Find where the given text appears and provide that cell's center as [x, y] coordinate. 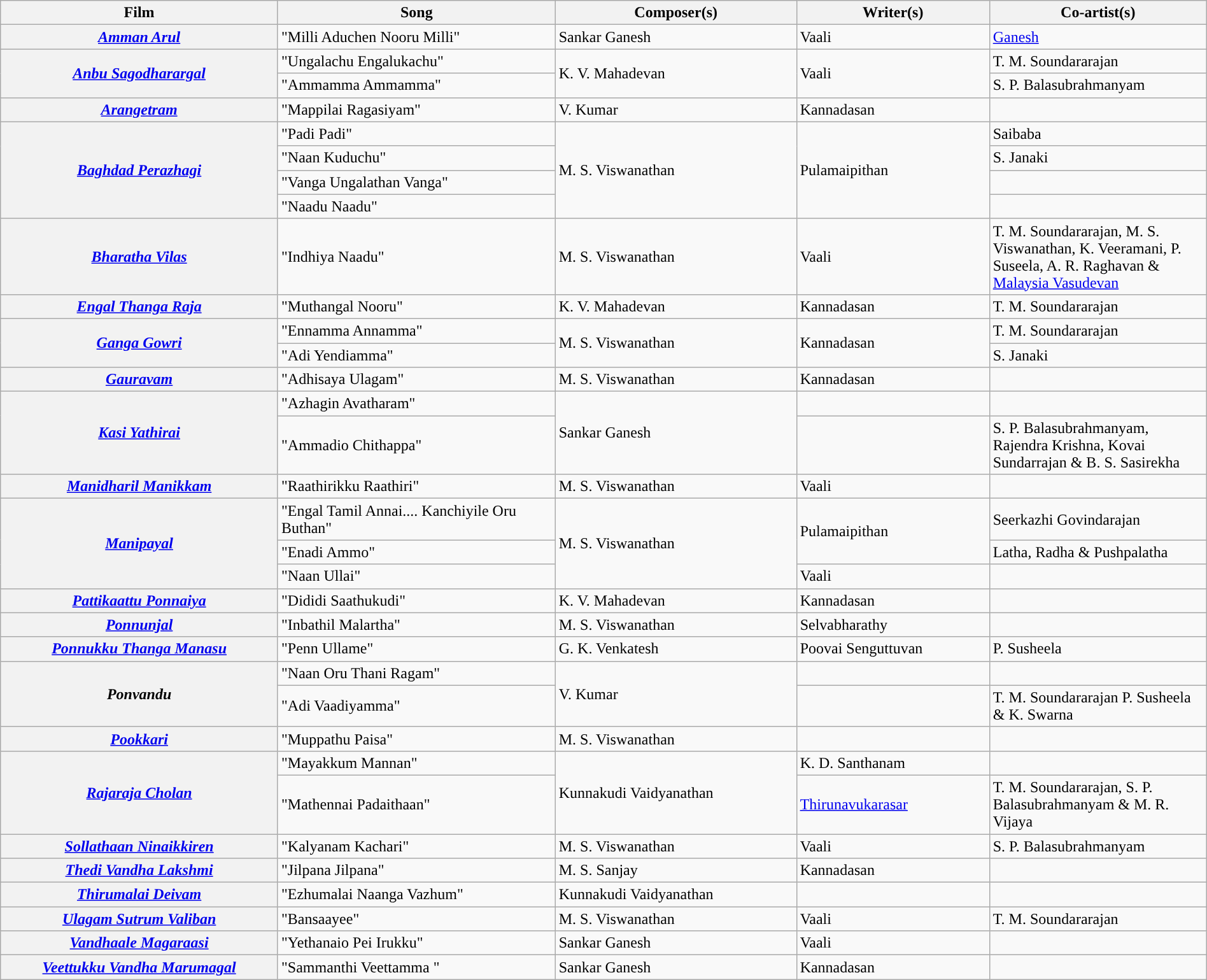
"Jilpana Jilpana" [416, 870]
"Naadu Naadu" [416, 206]
Saibaba [1098, 134]
"Raathirikku Raathiri" [416, 486]
T. M. Soundararajan, S. P. Balasubrahmanyam & M. R. Vijaya [1098, 804]
Anbu Sagodharargal [139, 73]
"Adi Yendiamma" [416, 355]
"Engal Tamil Annai.... Kanchiyile Oru Buthan" [416, 520]
"Ammadio Chithappa" [416, 445]
"Yethanaio Pei Irukku" [416, 943]
Bharatha Vilas [139, 256]
Ponvandu [139, 694]
Ponnunjal [139, 625]
Writer(s) [893, 13]
Kasi Yathirai [139, 433]
Song [416, 13]
Vandhaale Magaraasi [139, 943]
"Indhiya Naadu" [416, 256]
Seerkazhi Govindarajan [1098, 520]
Poovai Senguttuvan [893, 649]
Composer(s) [676, 13]
G. K. Venkatesh [676, 649]
Amman Arul [139, 37]
Co-artist(s) [1098, 13]
M. S. Sanjay [676, 870]
Selvabharathy [893, 625]
"Ammamma Ammamma" [416, 85]
Arangetram [139, 110]
Thedi Vandha Lakshmi [139, 870]
"Mathennai Padaithaan" [416, 804]
Ganesh [1098, 37]
"Padi Padi" [416, 134]
"Mappilai Ragasiyam" [416, 110]
S. P. Balasubrahmanyam, Rajendra Krishna, Kovai Sundarrajan & B. S. Sasirekha [1098, 445]
Ulagam Sutrum Valiban [139, 919]
Latha, Radha & Pushpalatha [1098, 552]
Baghdad Perazhagi [139, 170]
"Milli Aduchen Nooru Milli" [416, 37]
P. Susheela [1098, 649]
Film [139, 13]
Engal Thanga Raja [139, 306]
"Naan Oru Thani Ragam" [416, 673]
"Ezhumalai Naanga Vazhum" [416, 895]
Manipayal [139, 544]
Pattikaattu Ponnaiya [139, 600]
"Ennamma Annamma" [416, 330]
"Sammanthi Veettamma " [416, 967]
K. D. Santhanam [893, 763]
Thirumalai Deivam [139, 895]
Thirunavukarasar [893, 804]
"Mayakkum Mannan" [416, 763]
"Ungalachu Engalukachu" [416, 61]
Manidharil Manikkam [139, 486]
"Naan Kuduchu" [416, 158]
"Adi Vaadiyamma" [416, 706]
Veettukku Vandha Marumagal [139, 967]
Sollathaan Ninaikkiren [139, 846]
Ponnukku Thanga Manasu [139, 649]
"Bansaayee" [416, 919]
Pookkari [139, 739]
"Dididi Saathukudi" [416, 600]
"Azhagin Avatharam" [416, 404]
Rajaraja Cholan [139, 792]
Gauravam [139, 380]
T. M. Soundararajan, M. S. Viswanathan, K. Veeramani, P. Suseela, A. R. Raghavan & Malaysia Vasudevan [1098, 256]
"Inbathil Malartha" [416, 625]
"Vanga Ungalathan Vanga" [416, 182]
"Muthangal Nooru" [416, 306]
"Penn Ullame" [416, 649]
"Enadi Ammo" [416, 552]
"Adhisaya Ulagam" [416, 380]
T. M. Soundararajan P. Susheela & K. Swarna [1098, 706]
"Naan Ullai" [416, 576]
"Kalyanam Kachari" [416, 846]
Ganga Gowri [139, 343]
"Muppathu Paisa" [416, 739]
